For the text-containing cell, return its midpoint in [x, y] coordinate format. 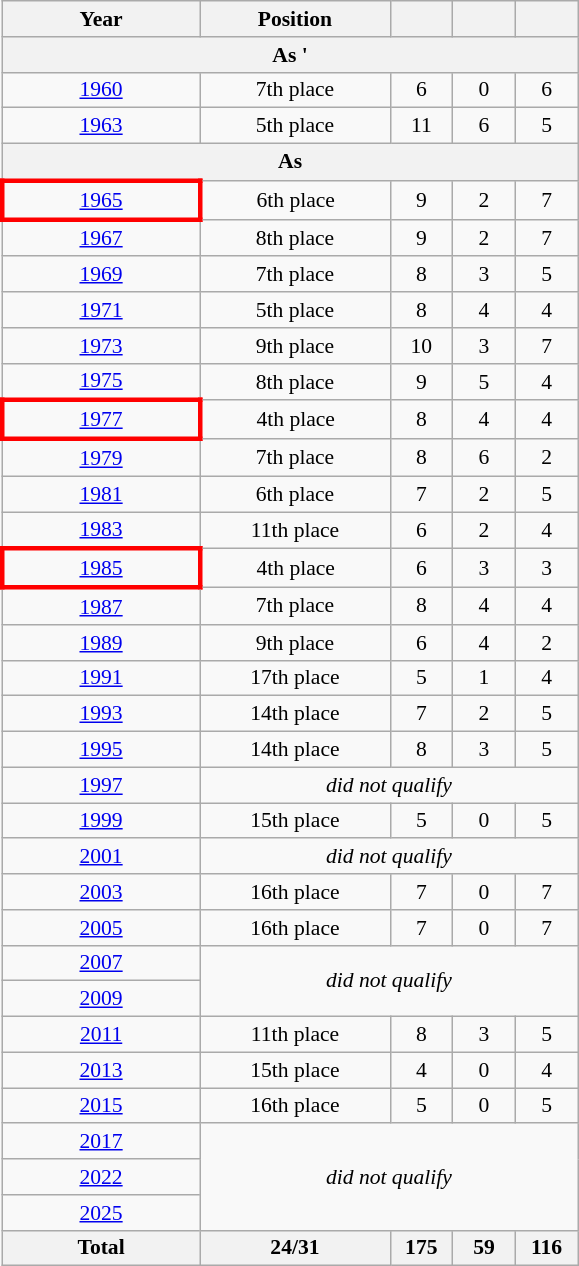
1979 [101, 458]
1967 [101, 238]
1989 [101, 643]
175 [422, 1248]
24/31 [295, 1248]
2017 [101, 1142]
11 [422, 126]
2003 [101, 892]
1 [484, 678]
1983 [101, 530]
As ' [290, 55]
1999 [101, 821]
1971 [101, 310]
17th place [295, 678]
2005 [101, 928]
1987 [101, 606]
2007 [101, 963]
2013 [101, 1070]
1997 [101, 785]
1993 [101, 714]
2009 [101, 999]
1963 [101, 126]
As [290, 162]
1995 [101, 750]
1991 [101, 678]
2015 [101, 1106]
116 [546, 1248]
2025 [101, 1213]
1965 [101, 200]
10 [422, 346]
1960 [101, 90]
1985 [101, 568]
1977 [101, 420]
1969 [101, 275]
1973 [101, 346]
Total [101, 1248]
2022 [101, 1177]
Position [295, 19]
1981 [101, 494]
1975 [101, 382]
59 [484, 1248]
2011 [101, 1035]
Year [101, 19]
2001 [101, 857]
